From the cell containing the given text, extract its center point as (X, Y) coordinate. 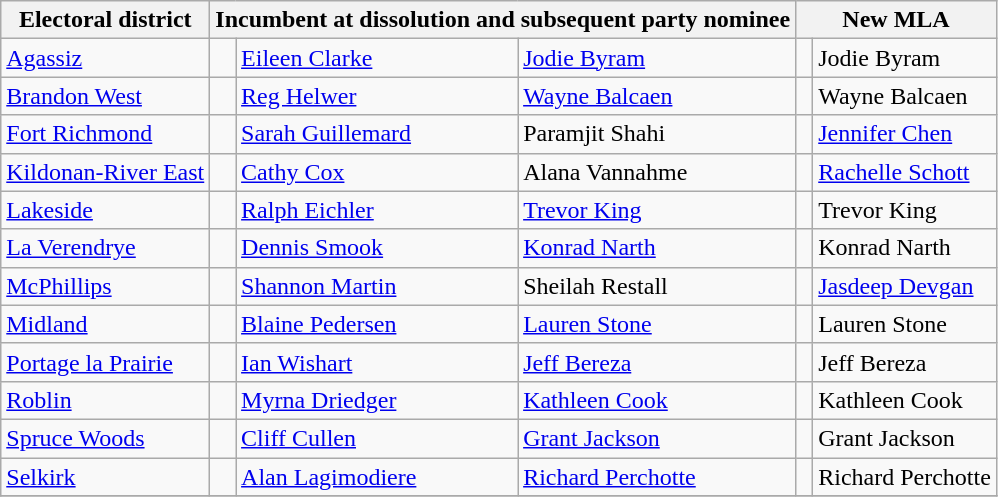
New MLA (896, 20)
Blaine Pedersen (377, 324)
Incumbent at dissolution and subsequent party nominee (503, 20)
Alan Lagimodiere (377, 477)
Jennifer Chen (905, 134)
Cliff Cullen (377, 438)
Sarah Guillemard (377, 134)
Cathy Cox (377, 172)
Portage la Prairie (106, 362)
Fort Richmond (106, 134)
Brandon West (106, 96)
Dennis Smook (377, 248)
Eileen Clarke (377, 58)
McPhillips (106, 286)
Shannon Martin (377, 286)
Lakeside (106, 210)
Electoral district (106, 20)
Roblin (106, 400)
Selkirk (106, 477)
Alana Vannahme (657, 172)
Ian Wishart (377, 362)
Agassiz (106, 58)
Ralph Eichler (377, 210)
Midland (106, 324)
Spruce Woods (106, 438)
Jasdeep Devgan (905, 286)
Myrna Driedger (377, 400)
Rachelle Schott (905, 172)
Paramjit Shahi (657, 134)
La Verendrye (106, 248)
Kildonan-River East (106, 172)
Sheilah Restall (657, 286)
Reg Helwer (377, 96)
